Identify which cell holds the provided text, then report its [x, y] central coordinate. 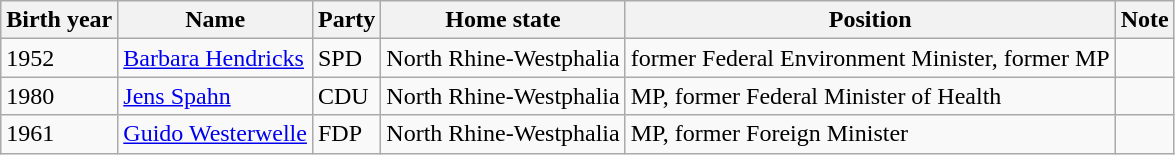
MP, former Federal Minister of Health [870, 96]
FDP [346, 134]
1961 [60, 134]
Name [216, 20]
Home state [503, 20]
SPD [346, 58]
Birth year [60, 20]
Jens Spahn [216, 96]
Position [870, 20]
1952 [60, 58]
former Federal Environment Minister, former MP [870, 58]
Note [1144, 20]
1980 [60, 96]
CDU [346, 96]
MP, former Foreign Minister [870, 134]
Guido Westerwelle [216, 134]
Party [346, 20]
Barbara Hendricks [216, 58]
